From the cell containing the given text, extract its center point as [X, Y] coordinate. 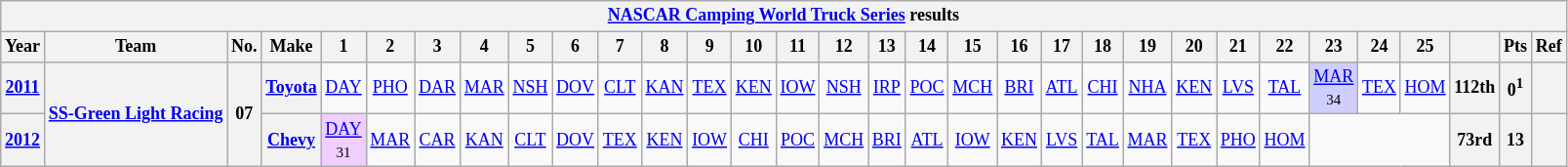
NHA [1147, 88]
Team [135, 47]
4 [484, 47]
Chevy [291, 141]
9 [710, 47]
2012 [23, 141]
24 [1380, 47]
1 [343, 47]
2 [390, 47]
Make [291, 47]
DAY [343, 88]
6 [576, 47]
3 [437, 47]
18 [1103, 47]
19 [1147, 47]
16 [1020, 47]
22 [1284, 47]
112th [1475, 88]
NASCAR Camping World Truck Series results [784, 16]
2011 [23, 88]
DAR [437, 88]
5 [531, 47]
CAR [437, 141]
25 [1425, 47]
No. [244, 47]
15 [973, 47]
IRP [888, 88]
07 [244, 113]
14 [927, 47]
10 [753, 47]
8 [664, 47]
7 [620, 47]
12 [844, 47]
DAY31 [343, 141]
17 [1062, 47]
SS-Green Light Racing [135, 113]
73rd [1475, 141]
Pts [1516, 47]
20 [1194, 47]
21 [1239, 47]
11 [798, 47]
01 [1516, 88]
Ref [1548, 47]
23 [1334, 47]
MAR34 [1334, 88]
Toyota [291, 88]
Year [23, 47]
